Detect which cell encompasses the target text, then output its [x, y] center coordinate. 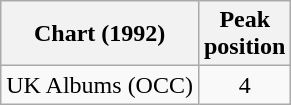
Chart (1992) [100, 34]
Peakposition [244, 34]
4 [244, 85]
UK Albums (OCC) [100, 85]
